Find where the given text appears and provide that cell's center as (x, y) coordinate. 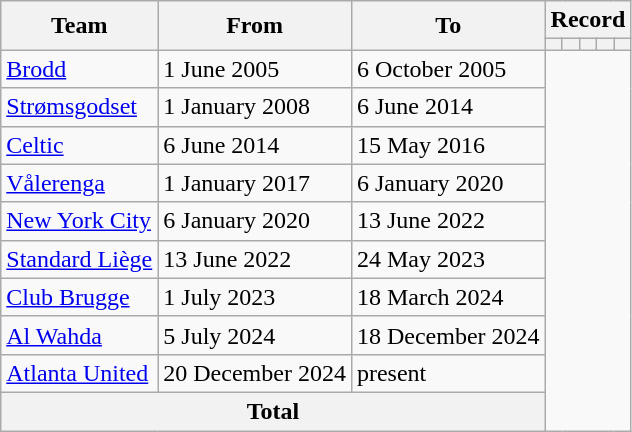
Record (588, 20)
Brodd (80, 69)
Club Brugge (80, 297)
New York City (80, 221)
1 January 2017 (255, 183)
15 May 2016 (448, 145)
24 May 2023 (448, 259)
18 March 2024 (448, 297)
Al Wahda (80, 335)
From (255, 26)
Atlanta United (80, 373)
Celtic (80, 145)
5 July 2024 (255, 335)
1 July 2023 (255, 297)
1 June 2005 (255, 69)
20 December 2024 (255, 373)
18 December 2024 (448, 335)
Total (273, 411)
6 October 2005 (448, 69)
To (448, 26)
present (448, 373)
1 January 2008 (255, 107)
Vålerenga (80, 183)
Strømsgodset (80, 107)
Team (80, 26)
Standard Liège (80, 259)
